Find where the given text appears and provide that cell's center as (x, y) coordinate. 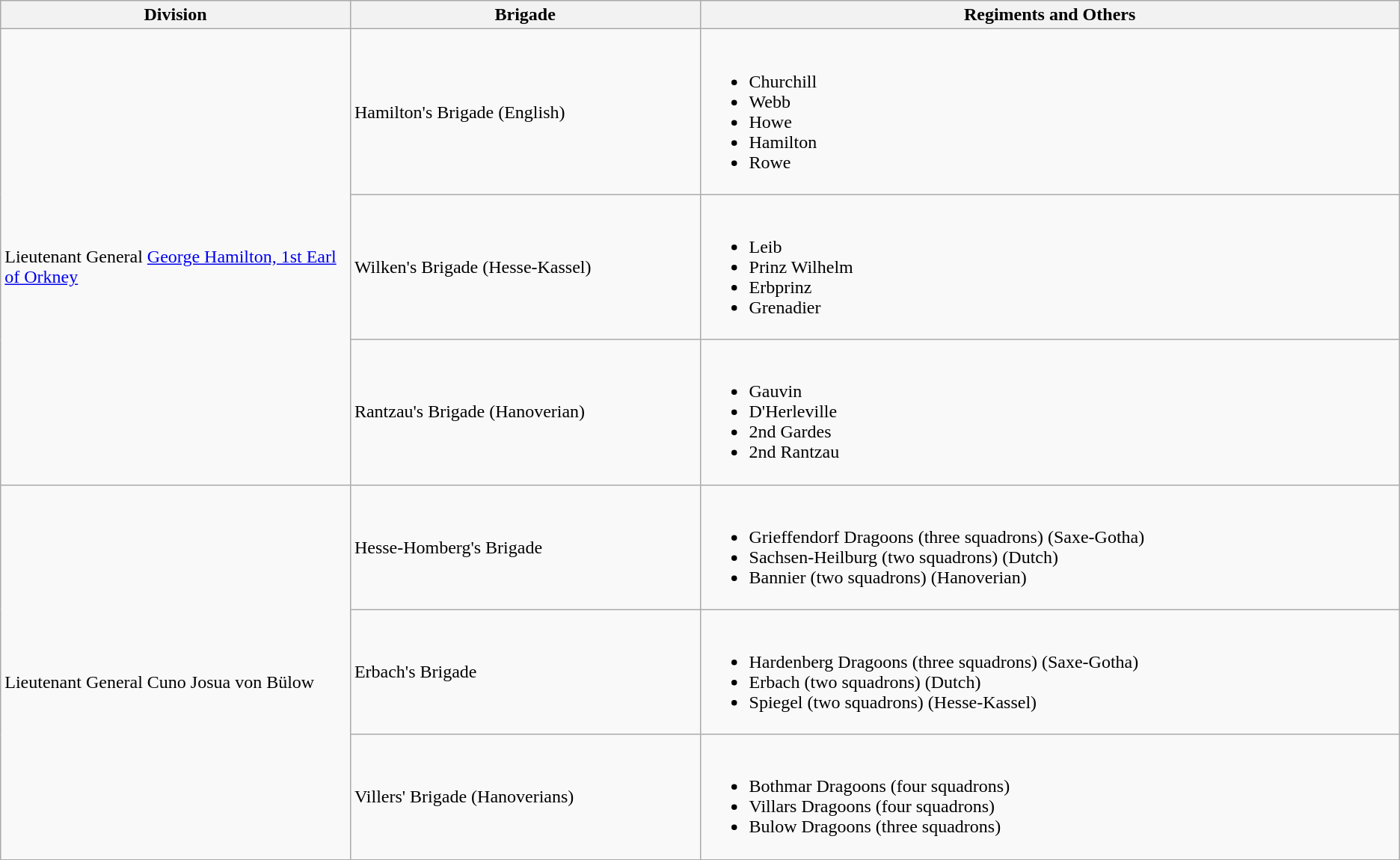
Brigade (525, 15)
Wilken's Brigade (Hesse-Kassel) (525, 267)
Rantzau's Brigade (Hanoverian) (525, 412)
Erbach's Brigade (525, 672)
Division (176, 15)
Grieffendorf Dragoons (three squadrons) (Saxe-Gotha)Sachsen-Heilburg (two squadrons) (Dutch)Bannier (two squadrons) (Hanoverian) (1050, 547)
Bothmar Dragoons (four squadrons)Villars Dragoons (four squadrons)Bulow Dragoons (three squadrons) (1050, 797)
ChurchillWebbHoweHamiltonRowe (1050, 112)
Hardenberg Dragoons (three squadrons) (Saxe-Gotha)Erbach (two squadrons) (Dutch)Spiegel (two squadrons) (Hesse-Kassel) (1050, 672)
Regiments and Others (1050, 15)
Lieutenant General George Hamilton, 1st Earl of Orkney (176, 257)
Hamilton's Brigade (English) (525, 112)
Hesse-Homberg's Brigade (525, 547)
Villers' Brigade (Hanoverians) (525, 797)
LeibPrinz WilhelmErbprinzGrenadier (1050, 267)
GauvinD'Herleville2nd Gardes2nd Rantzau (1050, 412)
Lieutenant General Cuno Josua von Bülow (176, 672)
